Scan for the cell matching the given text and deliver its [X, Y] coordinate at center. 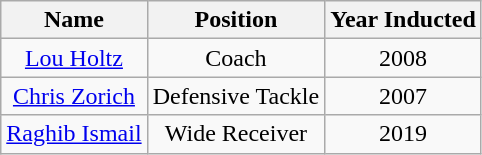
Raghib Ismail [74, 134]
Year Inducted [404, 20]
Coach [236, 58]
Name [74, 20]
Defensive Tackle [236, 96]
Position [236, 20]
Chris Zorich [74, 96]
2008 [404, 58]
Wide Receiver [236, 134]
Lou Holtz [74, 58]
2007 [404, 96]
2019 [404, 134]
